Detect which cell encompasses the target text, then output its [x, y] center coordinate. 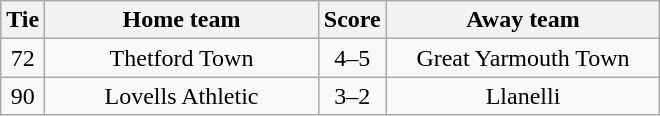
90 [23, 96]
Score [352, 20]
Thetford Town [182, 58]
Away team [523, 20]
Tie [23, 20]
Great Yarmouth Town [523, 58]
72 [23, 58]
4–5 [352, 58]
Home team [182, 20]
3–2 [352, 96]
Lovells Athletic [182, 96]
Llanelli [523, 96]
